Identify which cell holds the provided text, then report its (x, y) central coordinate. 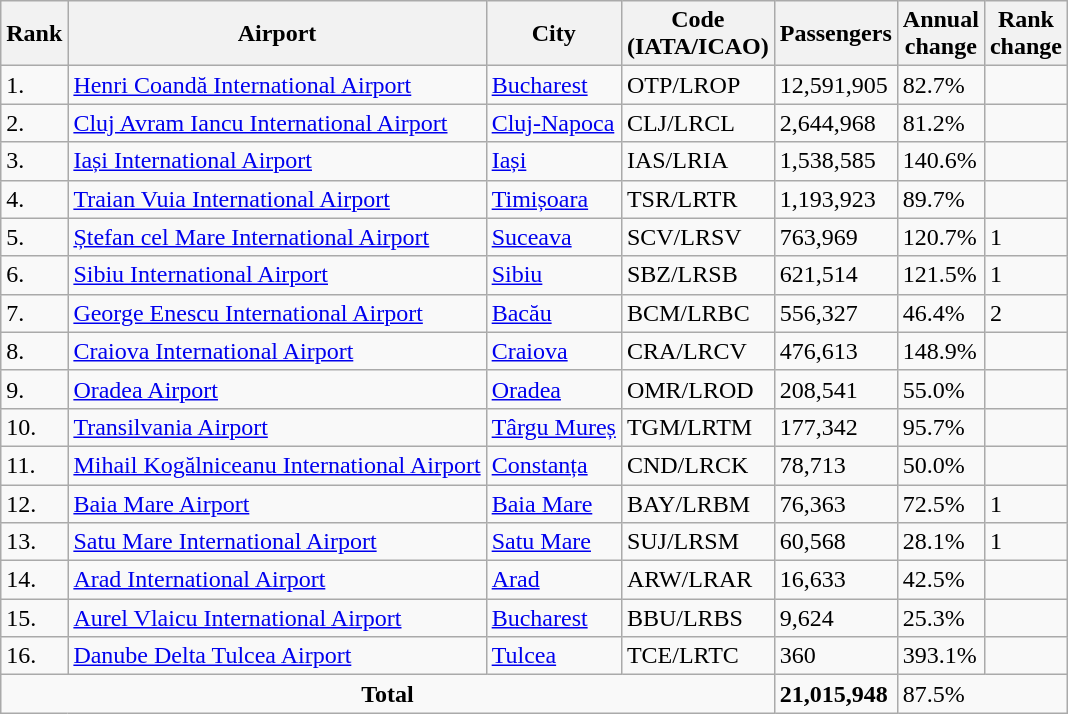
81.2% (940, 123)
Sibiu International Airport (277, 275)
76,363 (836, 503)
87.5% (982, 694)
Craiova (554, 351)
Craiova International Airport (277, 351)
1,538,585 (836, 161)
16. (34, 656)
CRA/LRCV (698, 351)
4. (34, 199)
763,969 (836, 237)
2 (1026, 313)
148.9% (940, 351)
George Enescu International Airport (277, 313)
12. (34, 503)
CND/LRCK (698, 465)
1. (34, 85)
Baia Mare (554, 503)
42.5% (940, 580)
TSR/LRTR (698, 199)
121.5% (940, 275)
360 (836, 656)
Traian Vuia International Airport (277, 199)
TGM/LRTM (698, 427)
1,193,923 (836, 199)
82.7% (940, 85)
Iași (554, 161)
120.7% (940, 237)
Iași International Airport (277, 161)
Cluj Avram Iancu International Airport (277, 123)
BCM/LRBC (698, 313)
OMR/LROD (698, 389)
Rankchange (1026, 34)
Total (388, 694)
177,342 (836, 427)
15. (34, 618)
SBZ/LRSB (698, 275)
City (554, 34)
Baia Mare Airport (277, 503)
Târgu Mureș (554, 427)
Annualchange (940, 34)
Code(IATA/ICAO) (698, 34)
60,568 (836, 542)
140.6% (940, 161)
28.1% (940, 542)
Mihail Kogălniceanu International Airport (277, 465)
Satu Mare (554, 542)
208,541 (836, 389)
Transilvania Airport (277, 427)
50.0% (940, 465)
393.1% (940, 656)
SCV/LRSV (698, 237)
Passengers (836, 34)
Arad (554, 580)
Oradea Airport (277, 389)
BBU/LRBS (698, 618)
6. (34, 275)
Suceava (554, 237)
Cluj-Napoca (554, 123)
95.7% (940, 427)
9. (34, 389)
Airport (277, 34)
BAY/LRBM (698, 503)
Arad International Airport (277, 580)
Aurel Vlaicu International Airport (277, 618)
11. (34, 465)
Constanța (554, 465)
Timișoara (554, 199)
46.4% (940, 313)
CLJ/LRCL (698, 123)
Bacău (554, 313)
OTP/LROP (698, 85)
Sibiu (554, 275)
2,644,968 (836, 123)
55.0% (940, 389)
556,327 (836, 313)
2. (34, 123)
Ștefan cel Mare International Airport (277, 237)
9,624 (836, 618)
ARW/LRAR (698, 580)
89.7% (940, 199)
Danube Delta Tulcea Airport (277, 656)
13. (34, 542)
5. (34, 237)
25.3% (940, 618)
621,514 (836, 275)
16,633 (836, 580)
8. (34, 351)
78,713 (836, 465)
7. (34, 313)
Oradea (554, 389)
IAS/LRIA (698, 161)
TCE/LRTC (698, 656)
3. (34, 161)
Satu Mare International Airport (277, 542)
Henri Coandă International Airport (277, 85)
SUJ/LRSM (698, 542)
72.5% (940, 503)
10. (34, 427)
Rank (34, 34)
21,015,948 (836, 694)
14. (34, 580)
476,613 (836, 351)
12,591,905 (836, 85)
Tulcea (554, 656)
